Determine the [x, y] coordinate at the center of the cell enclosing the given text.  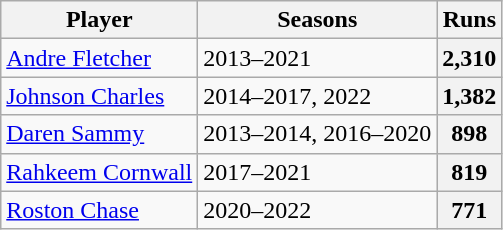
Daren Sammy [100, 134]
Rahkeem Cornwall [100, 172]
Andre Fletcher [100, 58]
Seasons [318, 20]
898 [470, 134]
Player [100, 20]
771 [470, 210]
2013–2021 [318, 58]
Runs [470, 20]
Johnson Charles [100, 96]
819 [470, 172]
2020–2022 [318, 210]
2014–2017, 2022 [318, 96]
2017–2021 [318, 172]
Roston Chase [100, 210]
2013–2014, 2016–2020 [318, 134]
2,310 [470, 58]
1,382 [470, 96]
